Return [x, y] of the center of cell containing provided text 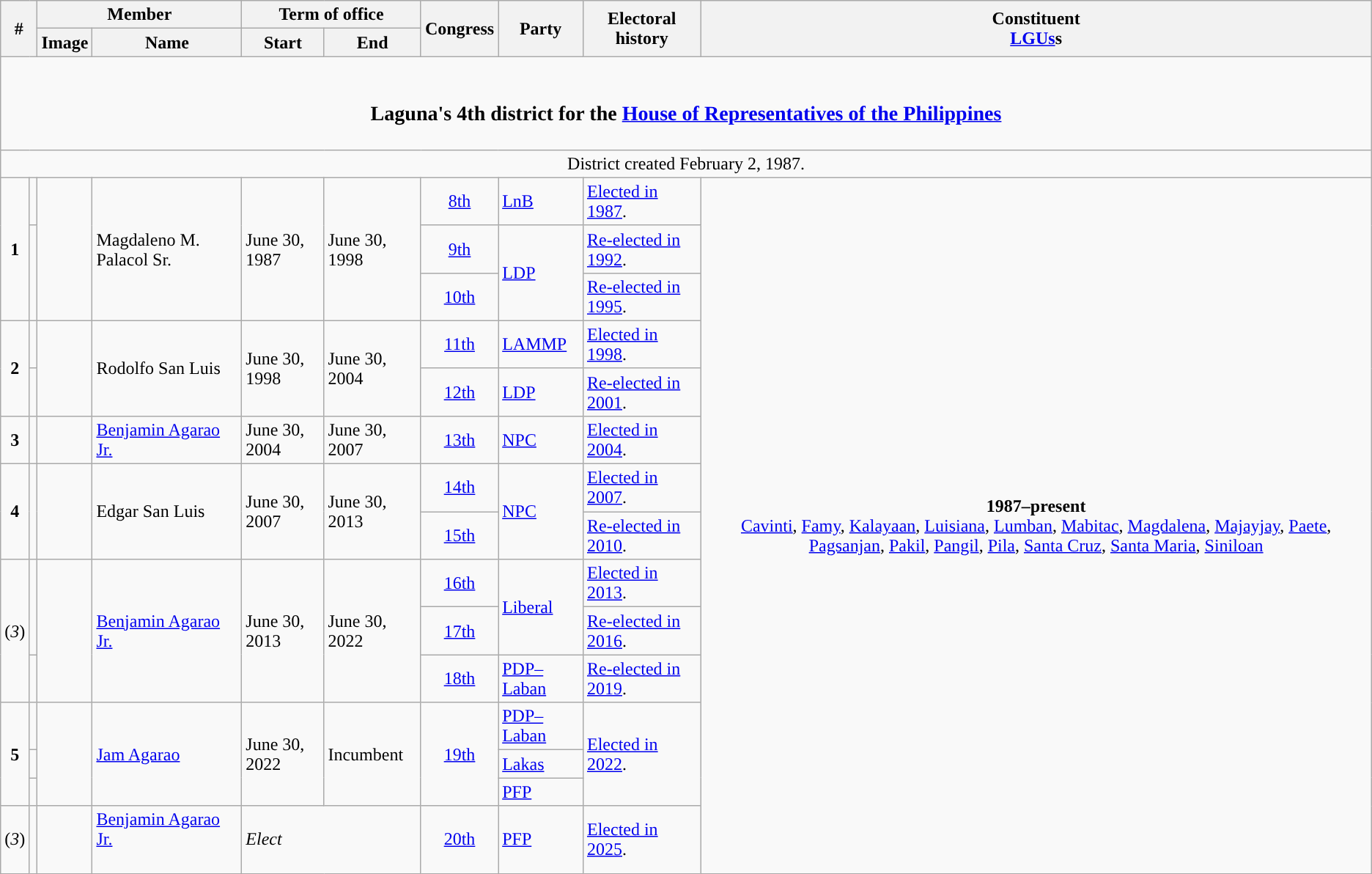
11th [459, 345]
Liberal [541, 607]
Re-elected in 2019. [642, 679]
20th [459, 840]
10th [459, 296]
Elect [331, 840]
8th [459, 201]
3 [15, 440]
June 30, 1987 [283, 249]
19th [459, 754]
Rodolfo San Luis [167, 368]
14th [459, 488]
Image [64, 43]
16th [459, 584]
Member [139, 15]
Incumbent [372, 754]
Re-elected in 2001. [642, 392]
Elected in 2004. [642, 440]
Laguna's 4th district for the House of Representatives of the Philippines [686, 103]
Elected in 2025. [642, 840]
Start [283, 43]
18th [459, 679]
Re-elected in 2010. [642, 535]
Name [167, 43]
Elected in 2022. [642, 754]
2 [15, 368]
Re-elected in 1992. [642, 249]
Elected in 2013. [642, 584]
Re-elected in 1995. [642, 296]
Term of office [331, 15]
End [372, 43]
Elected in 1998. [642, 345]
Congress [459, 29]
Party [541, 29]
12th [459, 392]
9th [459, 249]
15th [459, 535]
13th [459, 440]
Elected in 1987. [642, 201]
LnB [541, 201]
5 [15, 754]
# [19, 29]
Re-elected in 2016. [642, 631]
4 [15, 512]
LAMMP [541, 345]
Jam Agarao [167, 754]
Magdaleno M. Palacol Sr. [167, 249]
1 [15, 249]
District created February 2, 1987. [686, 164]
Edgar San Luis [167, 512]
Electoral history [642, 29]
Elected in 2007. [642, 488]
ConstituentLGUss [1036, 29]
Lakas [541, 764]
17th [459, 631]
